Capture the cell that displays the provided text and extract its (x, y) central coordinate. 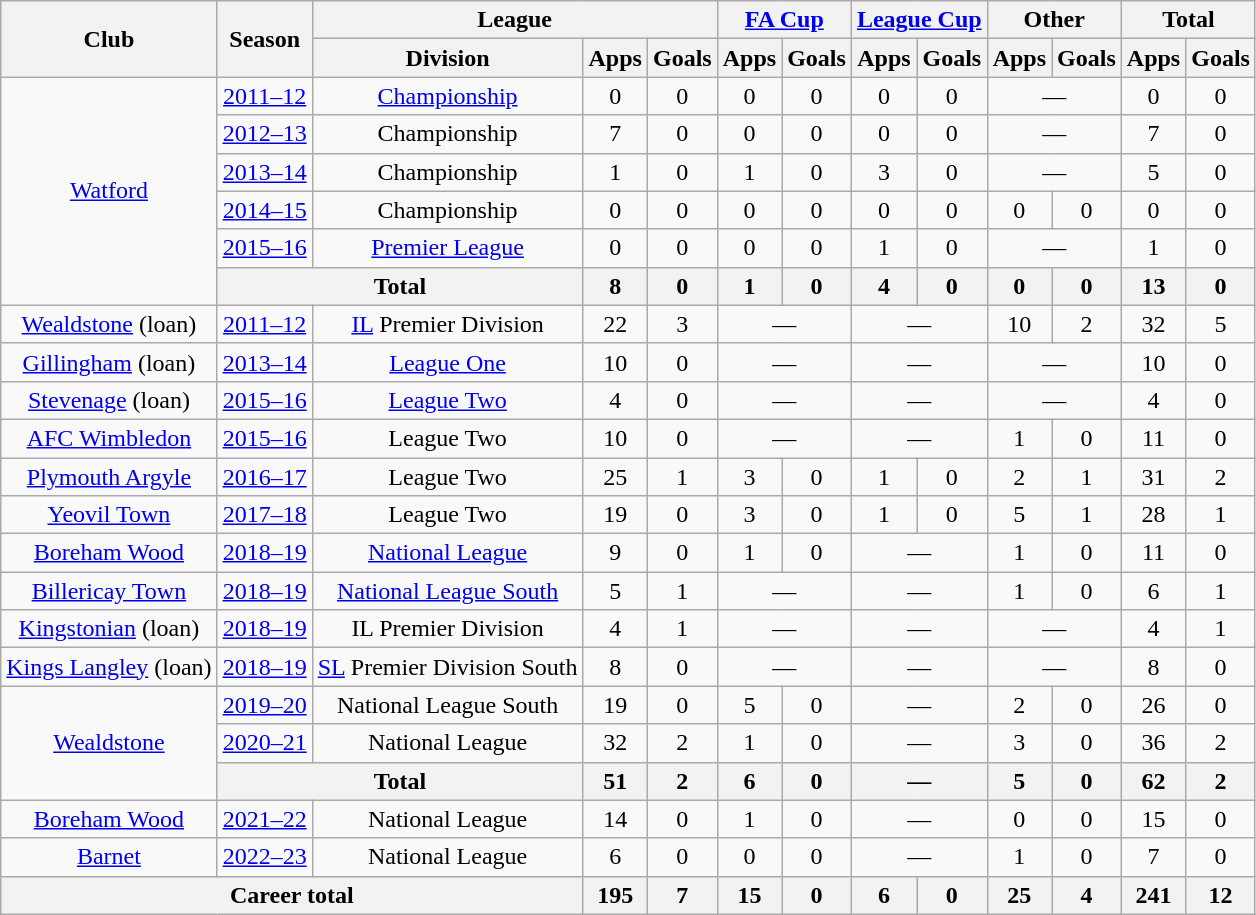
36 (1153, 743)
Other (1054, 20)
Barnet (109, 857)
13 (1153, 286)
Career total (292, 895)
Wealdstone (109, 743)
2016–17 (264, 477)
14 (615, 819)
241 (1153, 895)
2022–23 (264, 857)
22 (615, 324)
2021–22 (264, 819)
26 (1153, 705)
Club (109, 39)
Season (264, 39)
2019–20 (264, 705)
Division (448, 58)
Watford (109, 191)
2020–21 (264, 743)
Kingstonian (loan) (109, 629)
195 (615, 895)
SL Premier Division South (448, 667)
62 (1153, 781)
FA Cup (784, 20)
Wealdstone (loan) (109, 324)
31 (1153, 477)
Gillingham (loan) (109, 362)
AFC Wimbledon (109, 438)
51 (615, 781)
9 (615, 553)
28 (1153, 515)
Premier League (448, 248)
2014–15 (264, 210)
League Cup (919, 20)
League (514, 20)
2017–18 (264, 515)
Kings Langley (loan) (109, 667)
12 (1221, 895)
2012–13 (264, 134)
Yeovil Town (109, 515)
Billericay Town (109, 591)
Plymouth Argyle (109, 477)
Stevenage (loan) (109, 400)
League One (448, 362)
